Pinpoint the cell where the given text exists, returning its (x, y) midpoint coordinate. 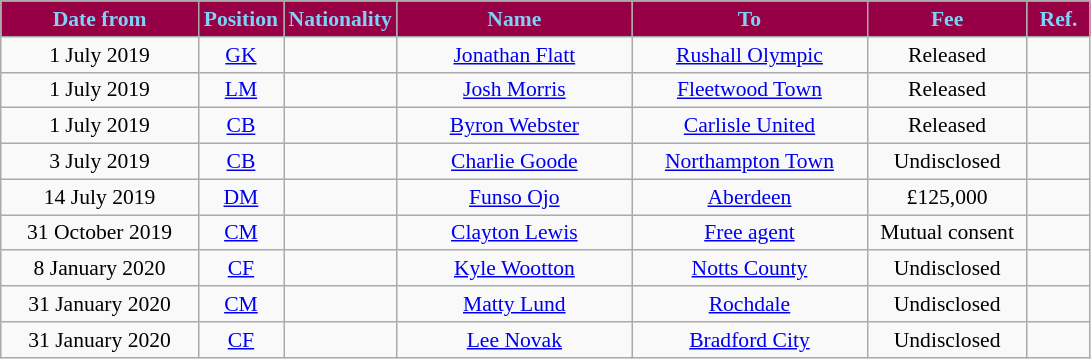
Lee Novak (514, 340)
Free agent (750, 233)
Charlie Goode (514, 162)
Kyle Wootton (514, 269)
14 July 2019 (100, 197)
Name (514, 19)
To (750, 19)
Nationality (340, 19)
Date from (100, 19)
Matty Lund (514, 304)
Bradford City (750, 340)
31 October 2019 (100, 233)
Rochdale (750, 304)
Aberdeen (750, 197)
Clayton Lewis (514, 233)
Mutual consent (947, 233)
LM (240, 90)
3 July 2019 (100, 162)
Jonathan Flatt (514, 55)
£125,000 (947, 197)
Funso Ojo (514, 197)
Josh Morris (514, 90)
Rushall Olympic (750, 55)
8 January 2020 (100, 269)
Carlisle United (750, 126)
DM (240, 197)
Notts County (750, 269)
Byron Webster (514, 126)
Northampton Town (750, 162)
Position (240, 19)
Fee (947, 19)
Fleetwood Town (750, 90)
Ref. (1058, 19)
GK (240, 55)
